Return the [x, y] coordinate for the center point of the cell that contains the specified text.  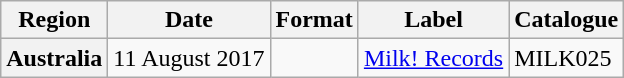
Label [433, 20]
Date [189, 20]
Format [314, 20]
MILK025 [566, 58]
Catalogue [566, 20]
Milk! Records [433, 58]
11 August 2017 [189, 58]
Australia [54, 58]
Region [54, 20]
